Output the (x, y) coordinate of the center of the cell containing the given text.  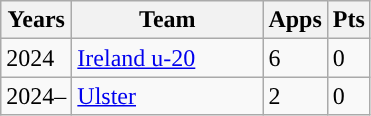
2024– (36, 96)
6 (295, 58)
Team (168, 20)
2024 (36, 58)
Ireland u-20 (168, 58)
Pts (348, 20)
2 (295, 96)
Apps (295, 20)
Ulster (168, 96)
Years (36, 20)
